Provide the (X, Y) coordinate of the cell's center where the given text is located.  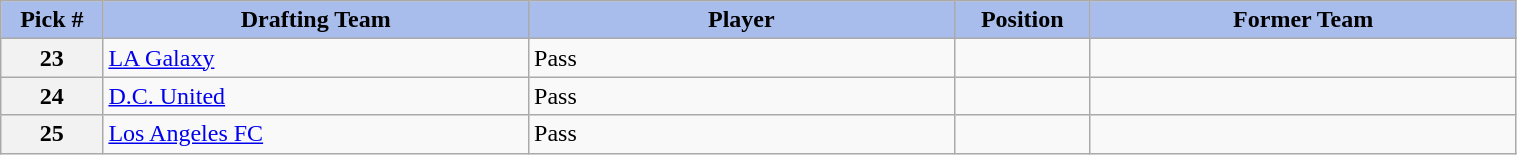
LA Galaxy (316, 58)
Former Team (1303, 20)
24 (52, 96)
Position (1022, 20)
D.C. United (316, 96)
25 (52, 134)
Player (742, 20)
23 (52, 58)
Pick # (52, 20)
Drafting Team (316, 20)
Los Angeles FC (316, 134)
